Capture the cell that displays the provided text and extract its (X, Y) central coordinate. 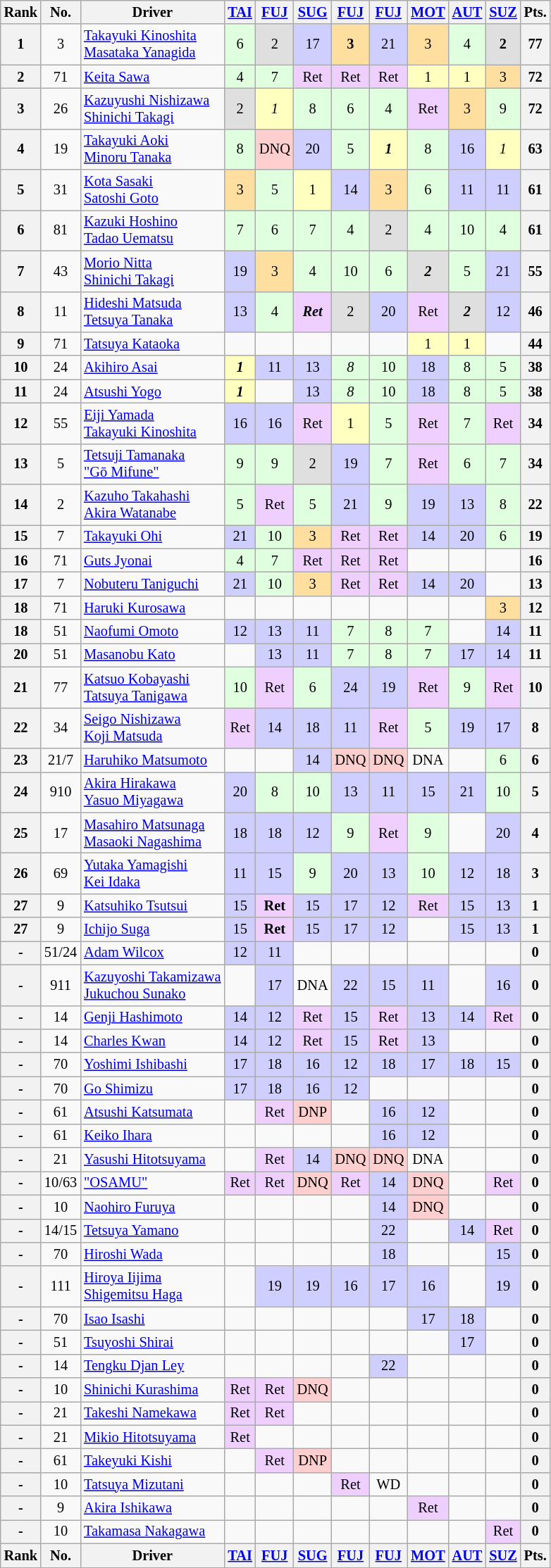
WD (388, 1484)
31 (61, 190)
Adam Wilcox (152, 953)
25 (21, 833)
Guts Jyonai (152, 560)
63 (535, 149)
Masahiro Matsunaga Masaoki Nagashima (152, 833)
911 (61, 985)
910 (61, 792)
Takamasa Nakagawa (152, 1531)
14/15 (61, 1231)
Nobuteru Taniguchi (152, 584)
Naohiro Furuya (152, 1207)
Haruki Kurosawa (152, 608)
Atsushi Yogo (152, 391)
Hiroya Iijima Shigemitsu Haga (152, 1286)
Katsuhiko Tsutsui (152, 905)
Akihiro Asai (152, 368)
10/63 (61, 1183)
Takeyuki Kishi (152, 1461)
46 (535, 312)
Genji Hashimoto (152, 1017)
51/24 (61, 953)
Tetsuya Yamano (152, 1231)
Takayuki Kinoshita Masataka Yanagida (152, 44)
Akira Hirakawa Yasuo Miyagawa (152, 792)
44 (535, 344)
Tatsuya Mizutani (152, 1484)
Kazuki Hoshino Tadao Uematsu (152, 230)
Tatsuya Kataoka (152, 344)
Ichijo Suga (152, 929)
Hideshi Matsuda Tetsuya Tanaka (152, 312)
111 (61, 1286)
Yasushi Hitotsuyama (152, 1160)
Takayuki Ohi (152, 537)
81 (61, 230)
Hiroshi Wada (152, 1254)
Eiji Yamada Takayuki Kinoshita (152, 423)
Masanobu Kato (152, 655)
69 (61, 873)
Takayuki Aoki Minoru Tanaka (152, 149)
Kazuyushi Nishizawa Shinichi Takagi (152, 108)
Keita Sawa (152, 77)
Isao Isashi (152, 1319)
Akira Ishikawa (152, 1508)
Atsushi Katsumata (152, 1112)
Takeshi Namekawa (152, 1413)
Tengku Djan Ley (152, 1366)
Go Shimizu (152, 1089)
43 (61, 271)
Mikio Hitotsuyama (152, 1437)
Seigo Nishizawa Koji Matsuda (152, 728)
21/7 (61, 760)
Katsuo Kobayashi Tatsuya Tanigawa (152, 687)
Kota Sasaki Satoshi Goto (152, 190)
Yoshimi Ishibashi (152, 1065)
Charles Kwan (152, 1041)
Naofumi Omoto (152, 632)
23 (21, 760)
Kazuyoshi Takamizawa Jukuchou Sunako (152, 985)
Yutaka Yamagishi Kei Idaka (152, 873)
Shinichi Kurashima (152, 1390)
Morio Nitta Shinichi Takagi (152, 271)
"OSAMU" (152, 1183)
Tetsuji Tamanaka "Gō Mifune" (152, 464)
Tsuyoshi Shirai (152, 1342)
Keiko Ihara (152, 1136)
Haruhiko Matsumoto (152, 760)
Kazuho Takahashi Akira Watanabe (152, 505)
